Return [x, y] of the center of cell containing provided text 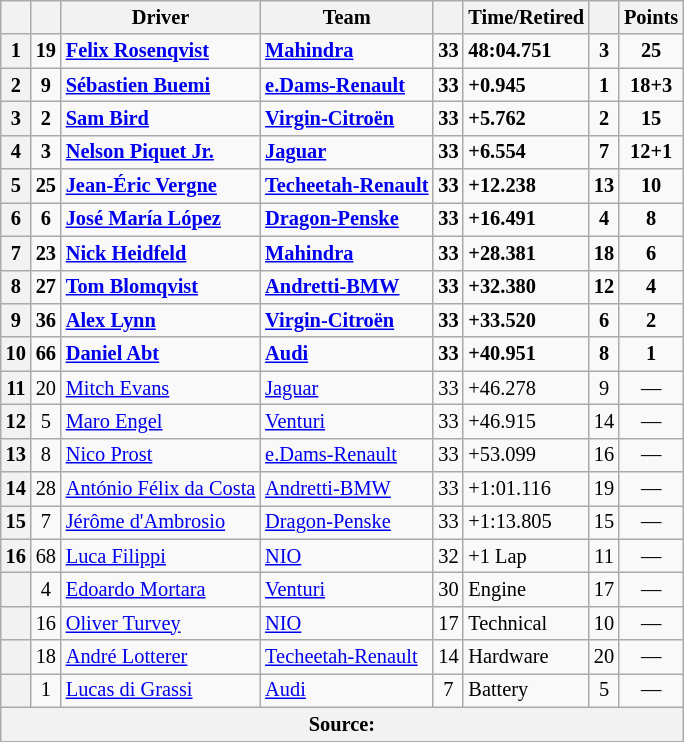
Time/Retired [526, 17]
André Lotterer [160, 657]
Technical [526, 623]
18+3 [651, 85]
+1:01.116 [526, 489]
+40.951 [526, 354]
Jérôme d'Ambrosio [160, 522]
Team [346, 17]
23 [46, 253]
+1:13.805 [526, 522]
Nico Prost [160, 455]
+32.380 [526, 287]
Nick Heidfeld [160, 253]
32 [448, 556]
66 [46, 354]
28 [46, 489]
Sébastien Buemi [160, 85]
Alex Lynn [160, 320]
+0.945 [526, 85]
+46.278 [526, 388]
Points [651, 17]
30 [448, 589]
Nelson Piquet Jr. [160, 152]
Sam Bird [160, 118]
Battery [526, 690]
Source: [342, 724]
Luca Filippi [160, 556]
Maro Engel [160, 421]
Engine [526, 589]
Jean-Éric Vergne [160, 186]
+16.491 [526, 219]
+33.520 [526, 320]
+1 Lap [526, 556]
António Félix da Costa [160, 489]
+6.554 [526, 152]
Daniel Abt [160, 354]
Felix Rosenqvist [160, 51]
+53.099 [526, 455]
Lucas di Grassi [160, 690]
36 [46, 320]
+28.381 [526, 253]
Hardware [526, 657]
68 [46, 556]
+46.915 [526, 421]
12+1 [651, 152]
+5.762 [526, 118]
José María López [160, 219]
Tom Blomqvist [160, 287]
+12.238 [526, 186]
Driver [160, 17]
27 [46, 287]
Oliver Turvey [160, 623]
48:04.751 [526, 51]
Mitch Evans [160, 388]
Edoardo Mortara [160, 589]
